Provide the [x, y] coordinate of the cell's center where the given text is located.  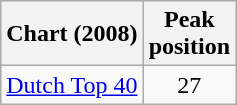
Chart (2008) [72, 34]
27 [189, 85]
Dutch Top 40 [72, 85]
Peakposition [189, 34]
